Determine the (x, y) coordinate at the center of the cell enclosing the given text.  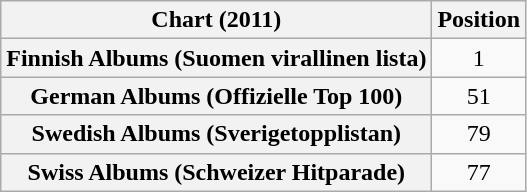
79 (479, 134)
Swedish Albums (Sverigetopplistan) (216, 134)
Finnish Albums (Suomen virallinen lista) (216, 58)
77 (479, 172)
Swiss Albums (Schweizer Hitparade) (216, 172)
Chart (2011) (216, 20)
51 (479, 96)
German Albums (Offizielle Top 100) (216, 96)
1 (479, 58)
Position (479, 20)
